Output the [x, y] coordinate of the center of the cell containing the given text.  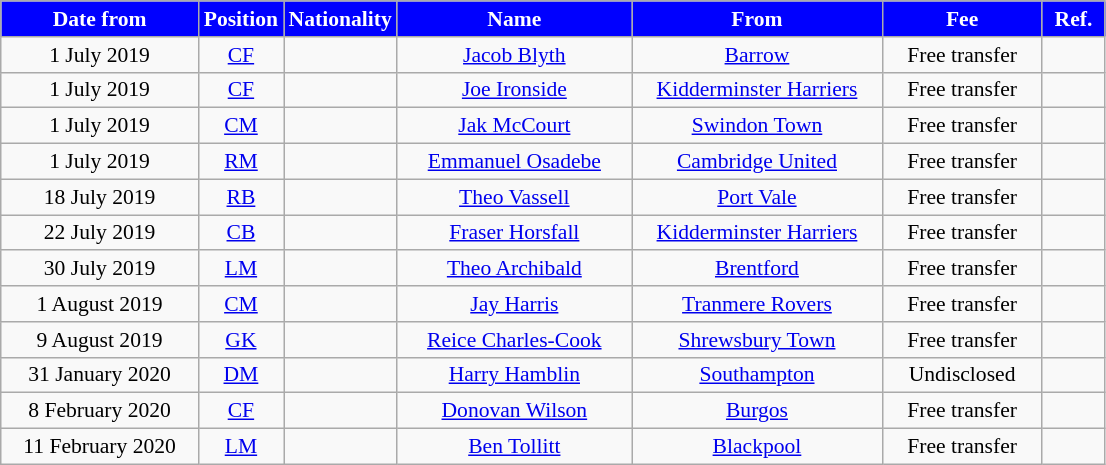
22 July 2019 [100, 233]
Date from [100, 19]
DM [240, 375]
GK [240, 340]
Name [514, 19]
Tranmere Rovers [757, 304]
Undisclosed [962, 375]
Jay Harris [514, 304]
8 February 2020 [100, 411]
Fee [962, 19]
Port Vale [757, 197]
11 February 2020 [100, 447]
Harry Hamblin [514, 375]
Reice Charles-Cook [514, 340]
9 August 2019 [100, 340]
RB [240, 197]
31 January 2020 [100, 375]
RM [240, 162]
Swindon Town [757, 126]
Emmanuel Osadebe [514, 162]
Cambridge United [757, 162]
Fraser Horsfall [514, 233]
1 August 2019 [100, 304]
Shrewsbury Town [757, 340]
Southampton [757, 375]
Nationality [340, 19]
CB [240, 233]
Donovan Wilson [514, 411]
Joe Ironside [514, 90]
Ref. [1074, 19]
Jacob Blyth [514, 55]
Theo Archibald [514, 269]
Ben Tollitt [514, 447]
Barrow [757, 55]
Jak McCourt [514, 126]
Theo Vassell [514, 197]
30 July 2019 [100, 269]
From [757, 19]
Position [240, 19]
Blackpool [757, 447]
Burgos [757, 411]
18 July 2019 [100, 197]
Brentford [757, 269]
